Find where the given text appears and provide that cell's center as [x, y] coordinate. 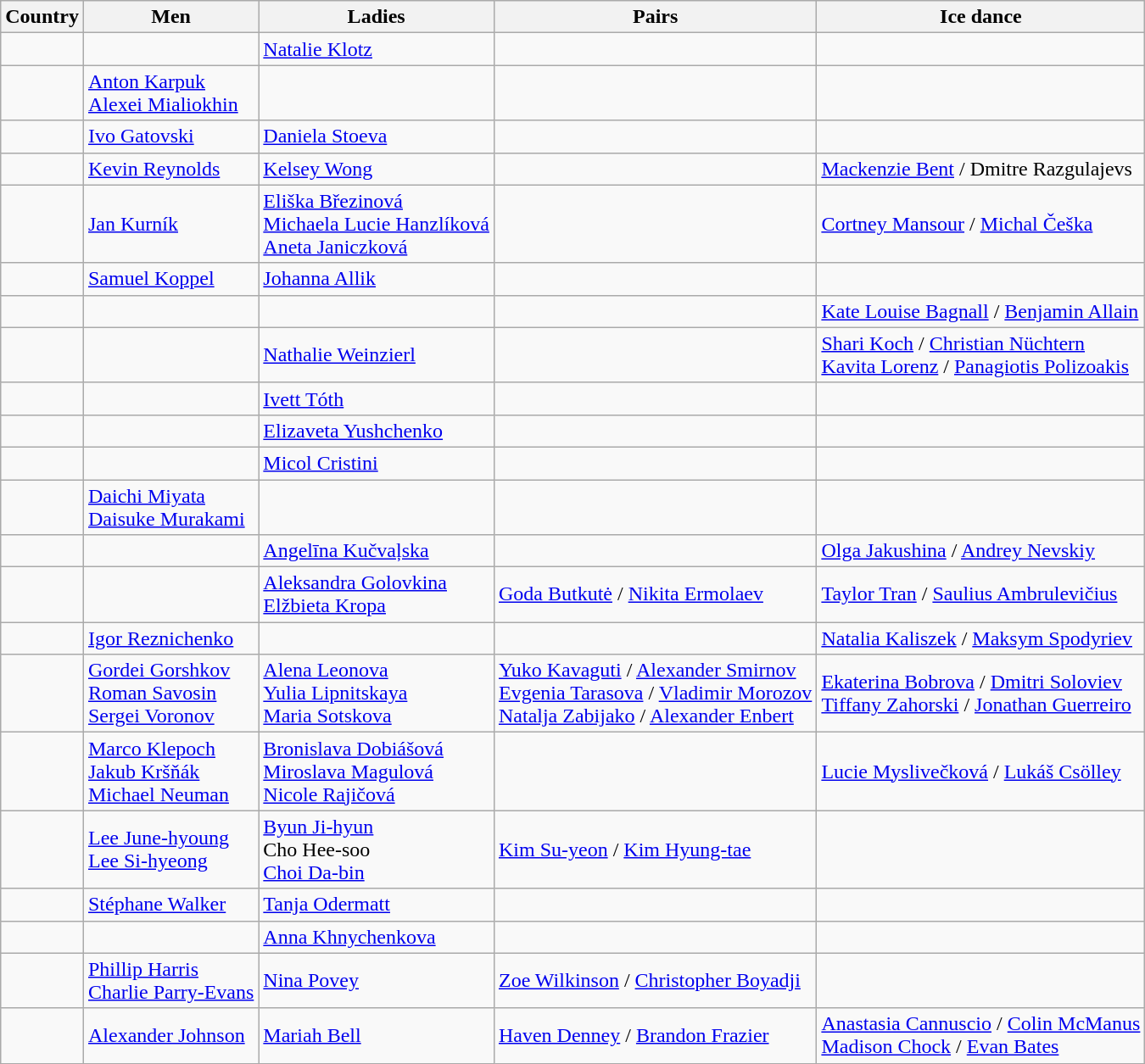
Mackenzie Bent / Dmitre Razgulajevs [980, 169]
Kate Louise Bagnall / Benjamin Allain [980, 311]
Micol Cristini [377, 463]
Gordei Gorshkov Roman Savosin Sergei Voronov [170, 694]
Marco Klepoch Jakub Kršňák Michael Neuman [170, 772]
Ice dance [980, 17]
Olga Jakushina / Andrey Nevskiy [980, 551]
Yuko Kavaguti / Alexander Smirnov Evgenia Tarasova / Vladimir Morozov Natalja Zabijako / Alexander Enbert [655, 694]
Anastasia Cannuscio / Colin McManus Madison Chock / Evan Bates [980, 1036]
Aleksandra Golovkina Elžbieta Kropa [377, 595]
Goda Butkutė / Nikita Ermolaev [655, 595]
Angelīna Kučvaļska [377, 551]
Men [170, 17]
Country [42, 17]
Alena Leonova Yulia Lipnitskaya Maria Sotskova [377, 694]
Ivo Gatovski [170, 136]
Byun Ji-hyun Cho Hee-soo Choi Da-bin [377, 850]
Nina Povey [377, 980]
Anna Khnychenkova [377, 937]
Kevin Reynolds [170, 169]
Natalie Klotz [377, 49]
Phillip Harris Charlie Parry-Evans [170, 980]
Taylor Tran / Saulius Ambrulevičius [980, 595]
Ivett Tóth [377, 398]
Bronislava Dobiášová Miroslava Magulová Nicole Rajičová [377, 772]
Alexander Johnson [170, 1036]
Igor Reznichenko [170, 638]
Tanja Odermatt [377, 905]
Lucie Myslivečková / Lukáš Csölley [980, 772]
Cortney Mansour / Michal Češka [980, 224]
Jan Kurník [170, 224]
Nathalie Weinzierl [377, 354]
Johanna Allik [377, 279]
Kim Su-yeon / Kim Hyung-tae [655, 850]
Mariah Bell [377, 1036]
Eliška Březinová Michaela Lucie Hanzlíková Aneta Janiczková [377, 224]
Samuel Koppel [170, 279]
Anton Karpuk Alexei Mialiokhin [170, 93]
Elizaveta Yushchenko [377, 431]
Stéphane Walker [170, 905]
Kelsey Wong [377, 169]
Ekaterina Bobrova / Dmitri Soloviev Tiffany Zahorski / Jonathan Guerreiro [980, 694]
Shari Koch / Christian Nüchtern Kavita Lorenz / Panagiotis Polizoakis [980, 354]
Daichi Miyata Daisuke Murakami [170, 507]
Ladies [377, 17]
Pairs [655, 17]
Haven Denney / Brandon Frazier [655, 1036]
Natalia Kaliszek / Maksym Spodyriev [980, 638]
Daniela Stoeva [377, 136]
Zoe Wilkinson / Christopher Boyadji [655, 980]
Lee June-hyoung Lee Si-hyeong [170, 850]
